Locate the cell with the specified text and output its [x, y] center coordinate. 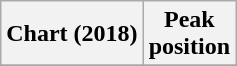
Chart (2018) [72, 34]
Peakposition [189, 34]
